For the text-containing cell, return its midpoint in [x, y] coordinate format. 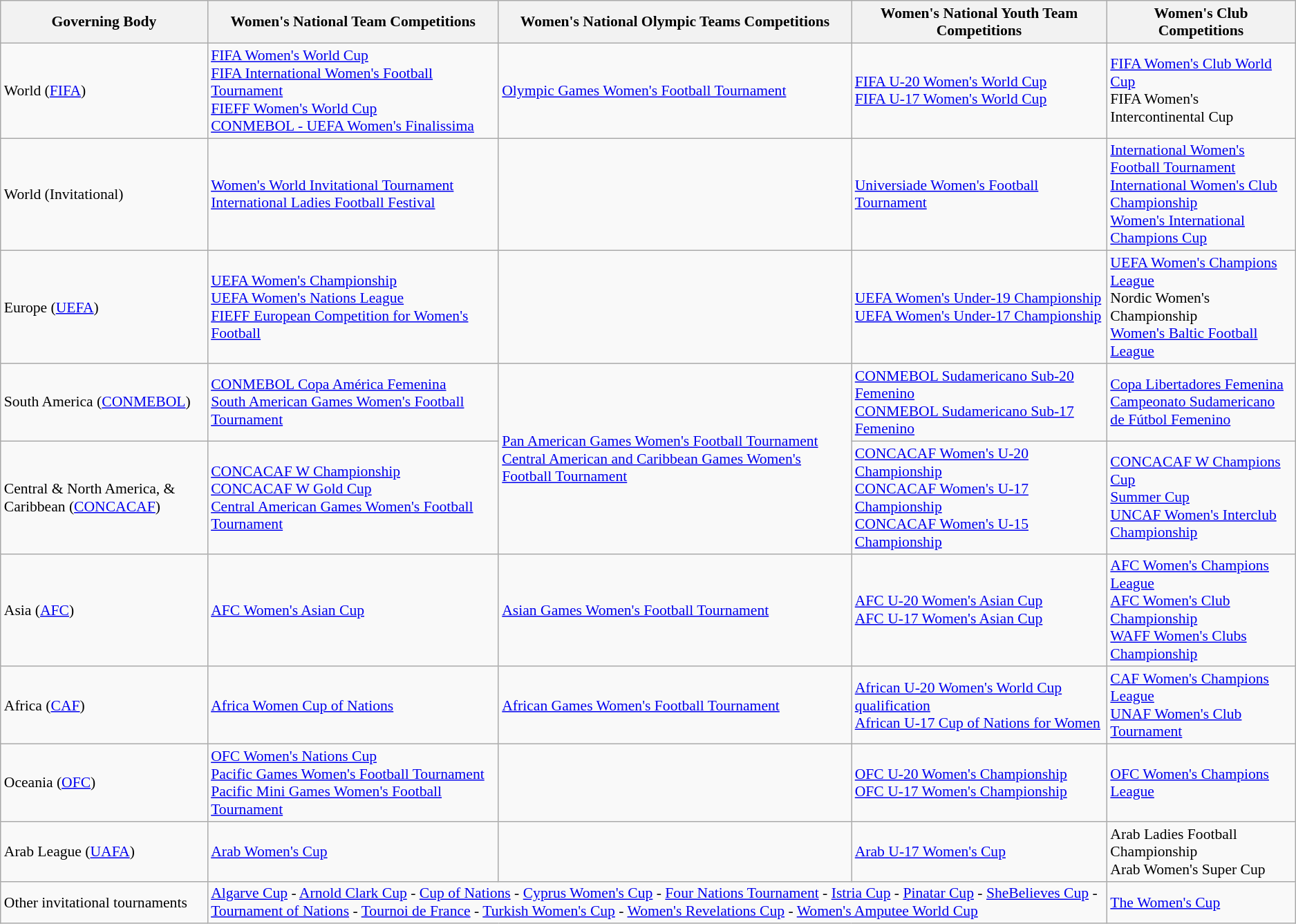
South America (CONMEBOL) [104, 402]
CONMEBOL Copa América FemeninaSouth American Games Women's Football Tournament [353, 402]
Arab U-17 Women's Cup [979, 851]
FIFA Women's World CupFIFA International Women's Football TournamentFIEFF Women's World CupCONMEBOL - UEFA Women's Finalissima [353, 91]
Europe (UEFA) [104, 307]
Women's Club Competitions [1201, 22]
FIFA U-20 Women's World CupFIFA U-17 Women's World Cup [979, 91]
CONMEBOL Sudamericano Sub-20 Femenino CONMEBOL Sudamericano Sub-17 Femenino [979, 402]
Universiade Women's Football Tournament [979, 195]
Other invitational tournaments [104, 903]
Central & North America, & Caribbean (CONCACAF) [104, 498]
Asian Games Women's Football Tournament [675, 610]
World (Invitational) [104, 195]
Women's National Youth Team Competitions [979, 22]
CONCACAF Women's U-20 ChampionshipCONCACAF Women's U-17 ChampionshipCONCACAF Women's U-15 Championship [979, 498]
AFC U-20 Women's Asian CupAFC U-17 Women's Asian Cup [979, 610]
CONCACAF W Champions CupSummer CupUNCAF Women's Interclub Championship [1201, 498]
Arab League (UAFA) [104, 851]
UEFA Women's Under-19 ChampionshipUEFA Women's Under-17 Championship [979, 307]
UEFA Women's ChampionshipUEFA Women's Nations LeagueFIEFF European Competition for Women's Football [353, 307]
Oceania (OFC) [104, 783]
UEFA Women's Champions LeagueNordic Women's ChampionshipWomen's Baltic Football League [1201, 307]
Copa Libertadores FemeninaCampeonato Sudamericano de Fútbol Femenino [1201, 402]
OFC Women's Champions League [1201, 783]
OFC U-20 Women's ChampionshipOFC U-17 Women's Championship [979, 783]
CAF Women's Champions LeagueUNAF Women's Club Tournament [1201, 706]
Arab Ladies Football ChampionshipArab Women's Super Cup [1201, 851]
Africa Women Cup of Nations [353, 706]
Africa (CAF) [104, 706]
Pan American Games Women's Football TournamentCentral American and Caribbean Games Women's Football Tournament [675, 459]
Women's National Olympic Teams Competitions [675, 22]
AFC Women's Asian Cup [353, 610]
African U-20 Women's World Cup qualificationAfrican U-17 Cup of Nations for Women [979, 706]
Women's World Invitational TournamentInternational Ladies Football Festival [353, 195]
The Women's Cup [1201, 903]
FIFA Women's Club World CupFIFA Women's Intercontinental Cup [1201, 91]
AFC Women's Champions LeagueAFC Women's Club ChampionshipWAFF Women's Clubs Championship [1201, 610]
CONCACAF W ChampionshipCONCACAF W Gold CupCentral American Games Women's Football Tournament [353, 498]
Asia (AFC) [104, 610]
Women's National Team Competitions [353, 22]
African Games Women's Football Tournament [675, 706]
International Women's Football TournamentInternational Women's Club ChampionshipWomen's International Champions Cup [1201, 195]
Governing Body [104, 22]
OFC Women's Nations CupPacific Games Women's Football TournamentPacific Mini Games Women's Football Tournament [353, 783]
World (FIFA) [104, 91]
Olympic Games Women's Football Tournament [675, 91]
Arab Women's Cup [353, 851]
